Identify which cell holds the provided text, then report its (x, y) central coordinate. 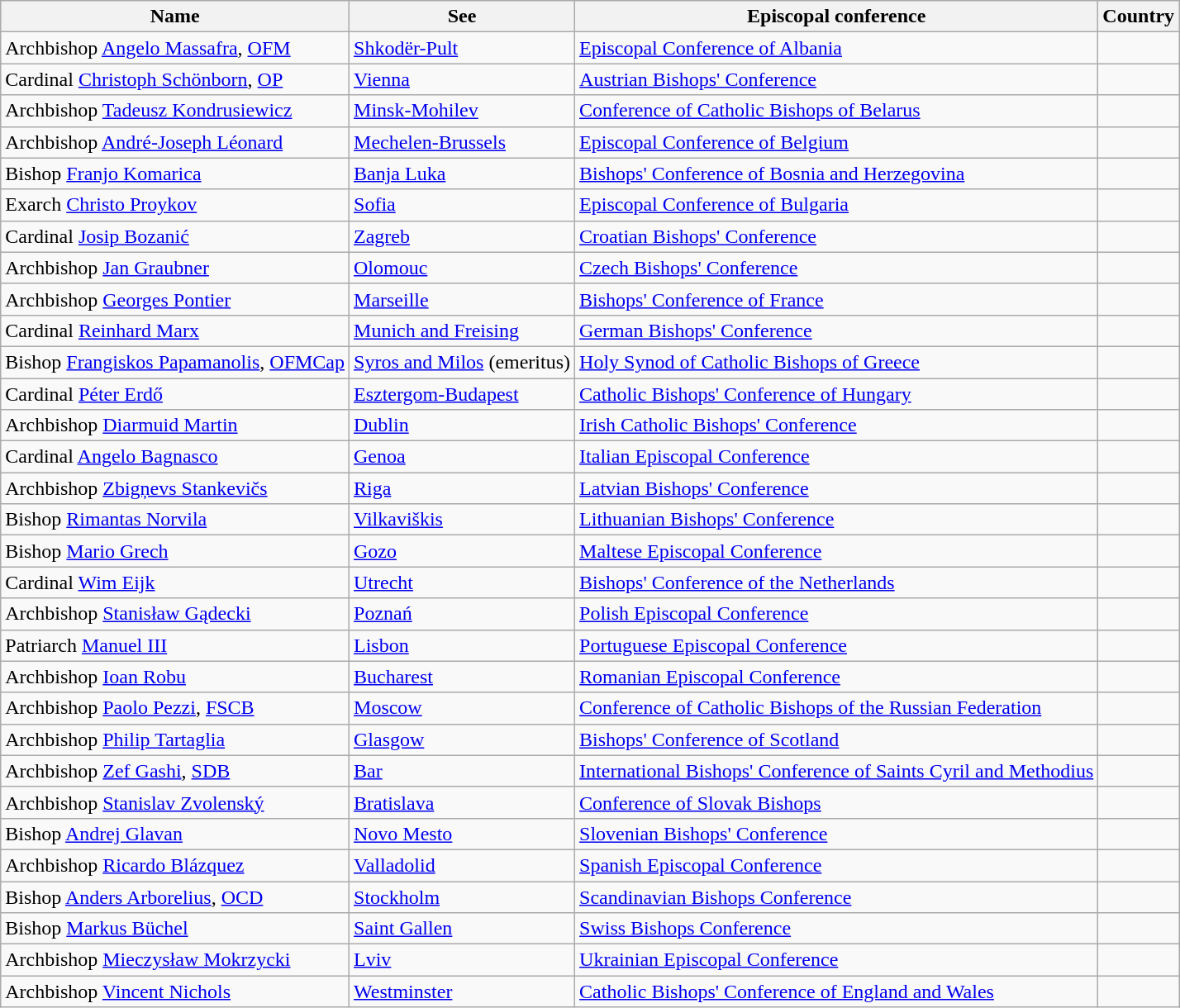
Archbishop Paolo Pezzi, FSCB (175, 708)
Bishops' Conference of Scotland (836, 739)
Moscow (463, 708)
Italian Episcopal Conference (836, 457)
Glasgow (463, 739)
Cardinal Reinhard Marx (175, 330)
Vilkaviškis (463, 520)
Dublin (463, 426)
International Bishops' Conference of Saints Cyril and Methodius (836, 771)
Ukrainian Episcopal Conference (836, 960)
Archbishop Stanislav Zvolenský (175, 802)
See (463, 17)
Archbishop Angelo Massafra, OFM (175, 48)
Conference of Catholic Bishops of Belarus (836, 111)
Bishops' Conference of France (836, 299)
Poznań (463, 614)
Archbishop Jan Graubner (175, 268)
Novo Mesto (463, 834)
Cardinal Angelo Bagnasco (175, 457)
Name (175, 17)
Valladolid (463, 865)
Esztergom-Budapest (463, 394)
Holy Synod of Catholic Bishops of Greece (836, 362)
Westminster (463, 991)
Bar (463, 771)
Episcopal Conference of Belgium (836, 142)
Genoa (463, 457)
Catholic Bishops' Conference of Hungary (836, 394)
Saint Gallen (463, 929)
Archbishop Vincent Nichols (175, 991)
Archbishop Georges Pontier (175, 299)
Bishop Andrej Glavan (175, 834)
Cardinal Josip Bozanić (175, 236)
Archbishop André-Joseph Léonard (175, 142)
Bishop Franjo Komarica (175, 174)
Patriarch Manuel III (175, 645)
Archbishop Ricardo Blázquez (175, 865)
Country (1139, 17)
Archbishop Zef Gashi, SDB (175, 771)
Bishop Markus Büchel (175, 929)
Gozo (463, 551)
Bucharest (463, 677)
Czech Bishops' Conference (836, 268)
Shkodër-Pult (463, 48)
Banja Luka (463, 174)
Vienna (463, 79)
Catholic Bishops' Conference of England and Wales (836, 991)
Austrian Bishops' Conference (836, 79)
Archbishop Philip Tartaglia (175, 739)
Stockholm (463, 896)
Irish Catholic Bishops' Conference (836, 426)
Cardinal Christoph Schönborn, OP (175, 79)
Portuguese Episcopal Conference (836, 645)
Romanian Episcopal Conference (836, 677)
Lithuanian Bishops' Conference (836, 520)
Slovenian Bishops' Conference (836, 834)
Zagreb (463, 236)
Episcopal Conference of Albania (836, 48)
Archbishop Zbigņevs Stankevičs (175, 488)
German Bishops' Conference (836, 330)
Bishop Rimantas Norvila (175, 520)
Swiss Bishops Conference (836, 929)
Polish Episcopal Conference (836, 614)
Minsk-Mohilev (463, 111)
Olomouc (463, 268)
Croatian Bishops' Conference (836, 236)
Episcopal conference (836, 17)
Maltese Episcopal Conference (836, 551)
Exarch Christo Proykov (175, 205)
Lviv (463, 960)
Utrecht (463, 582)
Marseille (463, 299)
Bishops' Conference of Bosnia and Herzegovina (836, 174)
Bratislava (463, 802)
Lisbon (463, 645)
Sofia (463, 205)
Syros and Milos (emeritus) (463, 362)
Conference of Slovak Bishops (836, 802)
Riga (463, 488)
Munich and Freising (463, 330)
Mechelen-Brussels (463, 142)
Archbishop Diarmuid Martin (175, 426)
Episcopal Conference of Bulgaria (836, 205)
Bishops' Conference of the Netherlands (836, 582)
Bishop Mario Grech (175, 551)
Archbishop Stanisław Gądecki (175, 614)
Archbishop Ioan Robu (175, 677)
Scandinavian Bishops Conference (836, 896)
Archbishop Tadeusz Kondrusiewicz (175, 111)
Cardinal Péter Erdő (175, 394)
Bishop Frangiskos Papamanolis, OFMCap (175, 362)
Bishop Anders Arborelius, OCD (175, 896)
Spanish Episcopal Conference (836, 865)
Latvian Bishops' Conference (836, 488)
Archbishop Mieczysław Mokrzycki (175, 960)
Cardinal Wim Eijk (175, 582)
Conference of Catholic Bishops of the Russian Federation (836, 708)
